Return the (X, Y) coordinate for the center point of the cell that contains the specified text.  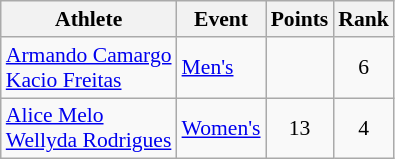
Points (300, 19)
13 (300, 128)
Event (222, 19)
Alice MeloWellyda Rodrigues (89, 128)
Armando CamargoKacio Freitas (89, 68)
6 (364, 68)
Men's (222, 68)
Athlete (89, 19)
Rank (364, 19)
Women's (222, 128)
4 (364, 128)
